Scan for the cell matching the given text and deliver its (x, y) coordinate at center. 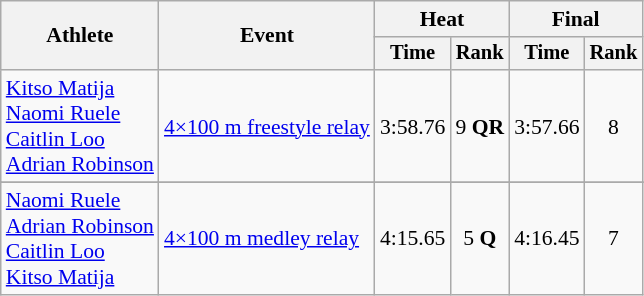
5 Q (480, 239)
Event (267, 36)
7 (614, 239)
3:58.76 (412, 126)
Heat (442, 19)
Final (576, 19)
Athlete (80, 36)
4:16.45 (546, 239)
8 (614, 126)
4×100 m medley relay (267, 239)
Naomi RueleAdrian RobinsonCaitlin LooKitso Matija (80, 239)
3:57.66 (546, 126)
4:15.65 (412, 239)
Kitso MatijaNaomi RueleCaitlin LooAdrian Robinson (80, 126)
9 QR (480, 126)
4×100 m freestyle relay (267, 126)
